Identify which cell holds the provided text, then report its [X, Y] central coordinate. 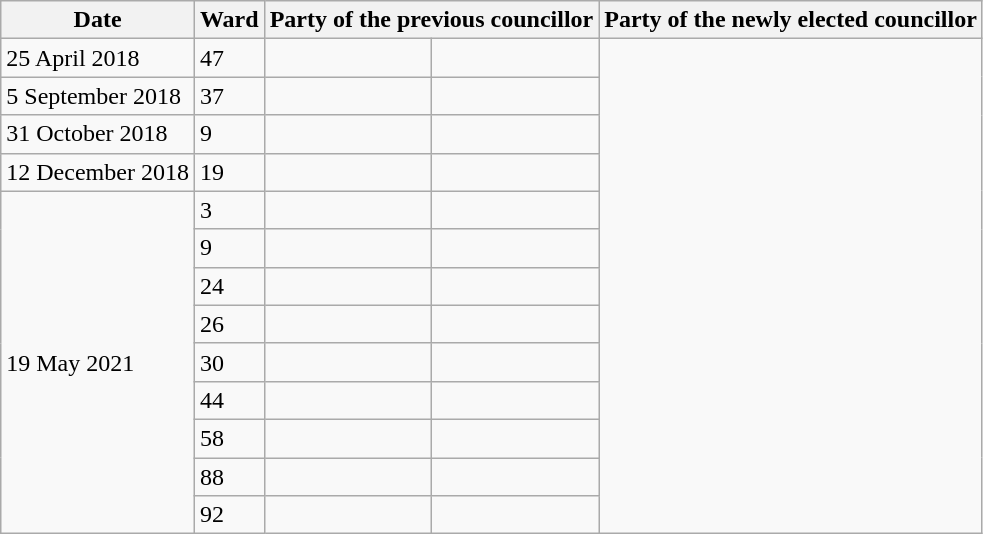
47 [229, 58]
3 [229, 210]
30 [229, 362]
19 May 2021 [98, 362]
92 [229, 515]
58 [229, 438]
26 [229, 324]
44 [229, 400]
37 [229, 96]
5 September 2018 [98, 96]
Party of the previous councillor [432, 20]
19 [229, 172]
25 April 2018 [98, 58]
12 December 2018 [98, 172]
31 October 2018 [98, 134]
Party of the newly elected councillor [791, 20]
24 [229, 286]
88 [229, 477]
Ward [229, 20]
Date [98, 20]
